Determine the (X, Y) coordinate at the center of the cell enclosing the given text.  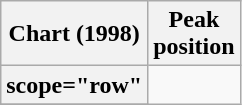
Chart (1998) (74, 34)
scope="row" (74, 85)
Peakposition (194, 34)
